For the text-containing cell, return its midpoint in (X, Y) coordinate format. 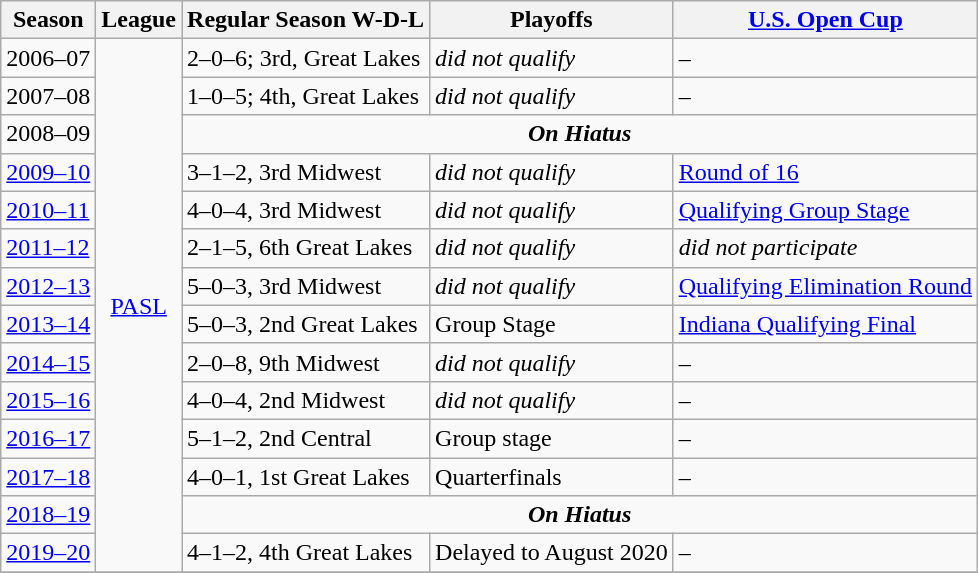
Playoffs (552, 20)
Indiana Qualifying Final (825, 324)
did not participate (825, 248)
2011–12 (48, 248)
5–0–3, 2nd Great Lakes (306, 324)
Group stage (552, 438)
2012–13 (48, 286)
2–0–8, 9th Midwest (306, 362)
5–0–3, 3rd Midwest (306, 286)
2008–09 (48, 134)
2015–16 (48, 400)
2009–10 (48, 172)
2006–07 (48, 58)
3–1–2, 3rd Midwest (306, 172)
2013–14 (48, 324)
4–0–4, 2nd Midwest (306, 400)
2017–18 (48, 477)
2019–20 (48, 553)
Season (48, 20)
4–0–4, 3rd Midwest (306, 210)
2014–15 (48, 362)
4–0–1, 1st Great Lakes (306, 477)
2018–19 (48, 515)
Group Stage (552, 324)
5–1–2, 2nd Central (306, 438)
2–0–6; 3rd, Great Lakes (306, 58)
Round of 16 (825, 172)
PASL (139, 306)
4–1–2, 4th Great Lakes (306, 553)
U.S. Open Cup (825, 20)
Delayed to August 2020 (552, 553)
Regular Season W-D-L (306, 20)
Quarterfinals (552, 477)
Qualifying Elimination Round (825, 286)
2016–17 (48, 438)
2010–11 (48, 210)
2007–08 (48, 96)
2–1–5, 6th Great Lakes (306, 248)
League (139, 20)
Qualifying Group Stage (825, 210)
1–0–5; 4th, Great Lakes (306, 96)
